Return the [X, Y] coordinate for the center point of the cell that contains the specified text.  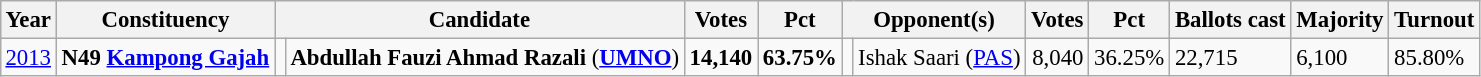
Candidate [479, 20]
8,040 [1058, 57]
63.75% [800, 57]
Ishak Saari (PAS) [940, 57]
Majority [1340, 20]
2013 [28, 57]
Opponent(s) [934, 20]
Abdullah Fauzi Ahmad Razali (UMNO) [484, 57]
Ballots cast [1230, 20]
Turnout [1434, 20]
22,715 [1230, 57]
14,140 [720, 57]
85.80% [1434, 57]
6,100 [1340, 57]
N49 Kampong Gajah [165, 57]
36.25% [1130, 57]
Year [28, 20]
Constituency [165, 20]
